Search for the cell housing the specified text and yield its (x, y) center coordinate. 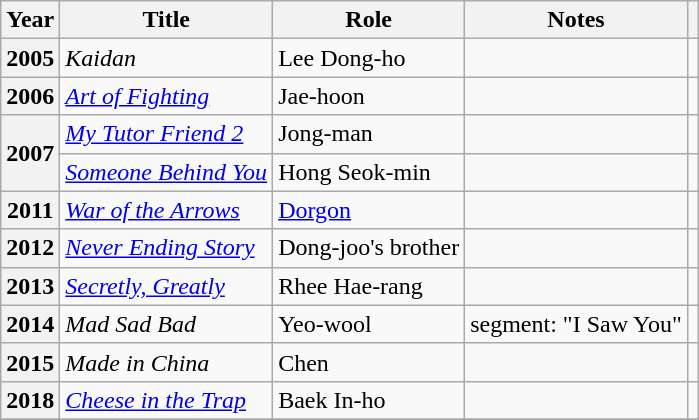
Title (166, 20)
Chen (369, 362)
2015 (30, 362)
Cheese in the Trap (166, 400)
2007 (30, 153)
Notes (576, 20)
Jae-hoon (369, 96)
My Tutor Friend 2 (166, 134)
segment: "I Saw You" (576, 324)
Art of Fighting (166, 96)
Someone Behind You (166, 172)
2005 (30, 58)
Yeo-wool (369, 324)
War of the Arrows (166, 210)
Kaidan (166, 58)
2018 (30, 400)
Baek In-ho (369, 400)
Year (30, 20)
Never Ending Story (166, 248)
Jong-man (369, 134)
Mad Sad Bad (166, 324)
Secretly, Greatly (166, 286)
Rhee Hae-rang (369, 286)
Dorgon (369, 210)
Dong-joo's brother (369, 248)
Role (369, 20)
2011 (30, 210)
2014 (30, 324)
2013 (30, 286)
Lee Dong-ho (369, 58)
2012 (30, 248)
2006 (30, 96)
Made in China (166, 362)
Hong Seok-min (369, 172)
